Provide the [X, Y] coordinate of the cell's center where the given text is located.  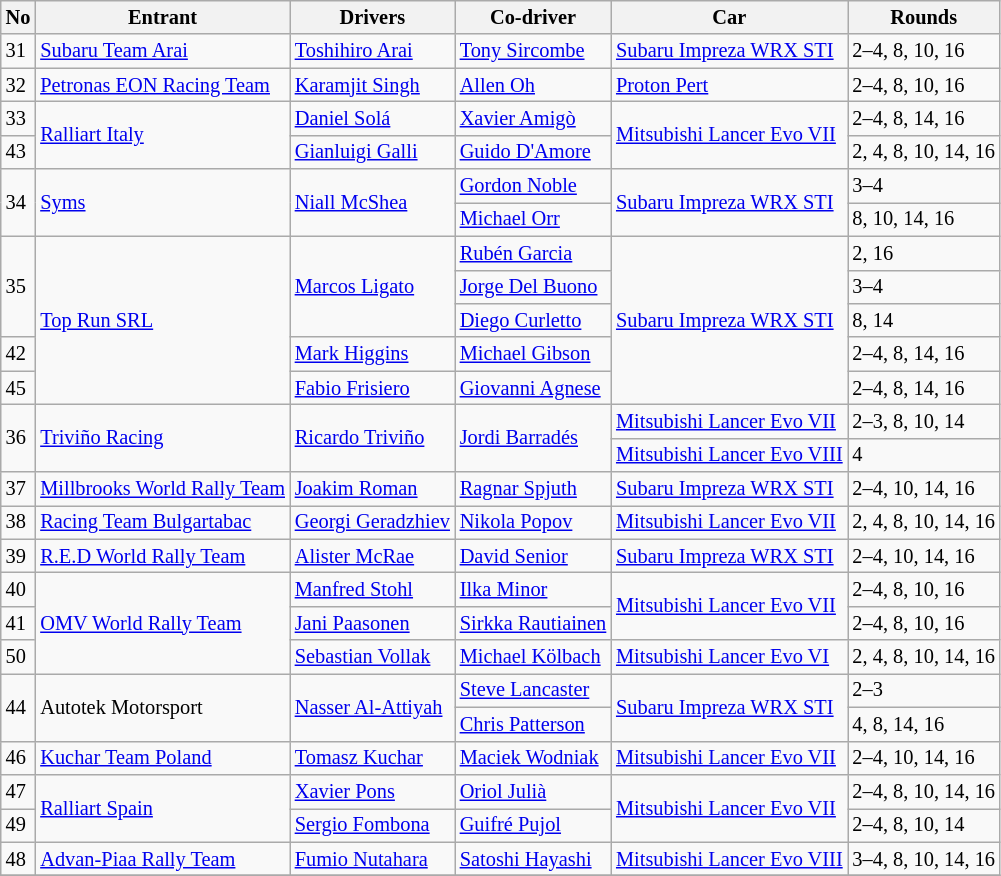
OMV World Rally Team [162, 622]
45 [18, 388]
Co-driver [533, 17]
Ralliart Spain [162, 808]
32 [18, 85]
Racing Team Bulgartabac [162, 522]
Kuchar Team Poland [162, 758]
42 [18, 354]
Guido D'Amore [533, 152]
Triviño Racing [162, 438]
2–4, 8, 10, 14, 16 [924, 791]
Maciek Wodniak [533, 758]
44 [18, 706]
Oriol Julià [533, 791]
Mark Higgins [372, 354]
38 [18, 522]
Jorge Del Buono [533, 287]
Chris Patterson [533, 724]
Karamjit Singh [372, 85]
Diego Curletto [533, 320]
Millbrooks World Rally Team [162, 489]
Xavier Pons [372, 791]
Toshihiro Arai [372, 51]
Ilka Minor [533, 589]
Sergio Fombona [372, 825]
Michael Gibson [533, 354]
Advan-Piaa Rally Team [162, 859]
Petronas EON Racing Team [162, 85]
Georgi Geradzhiev [372, 522]
Rounds [924, 17]
2–4, 8, 10, 14 [924, 825]
Syms [162, 202]
35 [18, 286]
Rubén Garcia [533, 253]
Sebastian Vollak [372, 657]
Gordon Noble [533, 186]
Daniel Solá [372, 118]
8, 10, 14, 16 [924, 219]
Xavier Amigò [533, 118]
34 [18, 202]
2–3 [924, 690]
Alister McRae [372, 556]
Allen Oh [533, 85]
Nikola Popov [533, 522]
Tony Sircombe [533, 51]
Joakim Roman [372, 489]
Entrant [162, 17]
Autotek Motorsport [162, 706]
4 [924, 455]
R.E.D World Rally Team [162, 556]
Fabio Frisiero [372, 388]
40 [18, 589]
Drivers [372, 17]
David Senior [533, 556]
2, 16 [924, 253]
Gianluigi Galli [372, 152]
8, 14 [924, 320]
Fumio Nutahara [372, 859]
41 [18, 623]
Michael Kölbach [533, 657]
Manfred Stohl [372, 589]
39 [18, 556]
Sirkka Rautiainen [533, 623]
47 [18, 791]
31 [18, 51]
Nasser Al-Attiyah [372, 706]
Marcos Ligato [372, 286]
Tomasz Kuchar [372, 758]
43 [18, 152]
Ricardo Triviño [372, 438]
Car [729, 17]
36 [18, 438]
49 [18, 825]
Jordi Barradés [533, 438]
Jani Paasonen [372, 623]
Steve Lancaster [533, 690]
Subaru Team Arai [162, 51]
Mitsubishi Lancer Evo VI [729, 657]
50 [18, 657]
Proton Pert [729, 85]
Guifré Pujol [533, 825]
Michael Orr [533, 219]
Niall McShea [372, 202]
37 [18, 489]
Ragnar Spjuth [533, 489]
Top Run SRL [162, 320]
Ralliart Italy [162, 134]
2–3, 8, 10, 14 [924, 421]
No [18, 17]
46 [18, 758]
Satoshi Hayashi [533, 859]
33 [18, 118]
3–4, 8, 10, 14, 16 [924, 859]
Giovanni Agnese [533, 388]
4, 8, 14, 16 [924, 724]
48 [18, 859]
